Provide the [X, Y] coordinate of the cell's center where the given text is located.  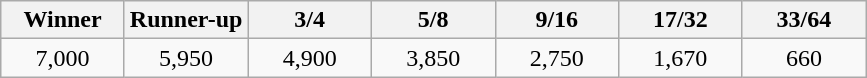
Runner-up [186, 20]
33/64 [804, 20]
1,670 [681, 58]
660 [804, 58]
3,850 [433, 58]
17/32 [681, 20]
9/16 [557, 20]
7,000 [63, 58]
2,750 [557, 58]
Winner [63, 20]
4,900 [310, 58]
5,950 [186, 58]
3/4 [310, 20]
5/8 [433, 20]
